Locate the cell with the specified text and output its [X, Y] center coordinate. 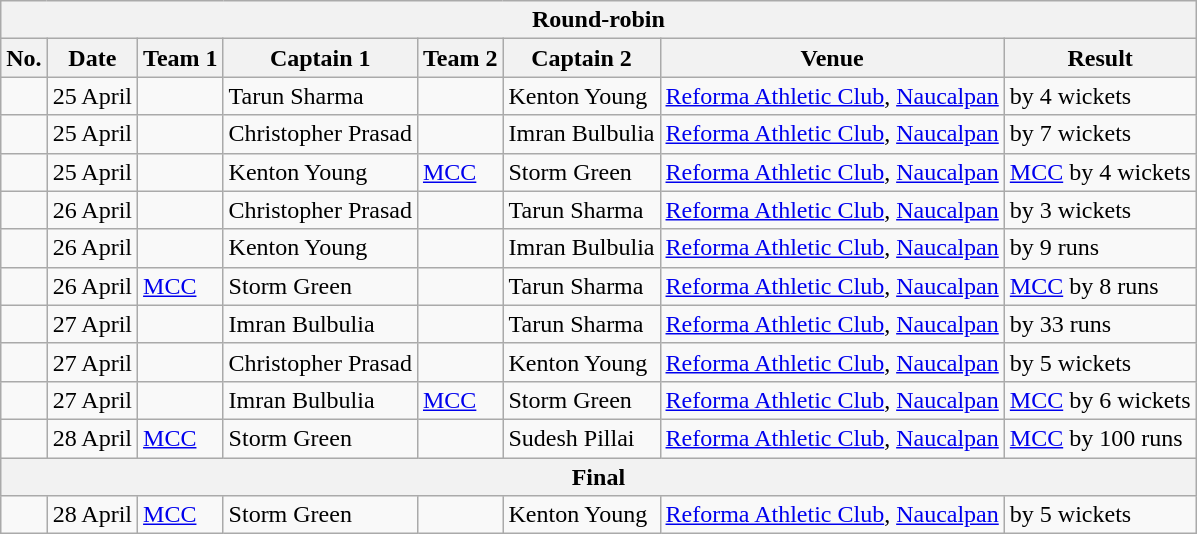
Result [1100, 58]
by 33 runs [1100, 324]
MCC by 100 runs [1100, 438]
MCC by 6 wickets [1100, 400]
by 9 runs [1100, 248]
Venue [832, 58]
by 4 wickets [1100, 96]
by 7 wickets [1100, 134]
Final [598, 477]
Date [92, 58]
Sudesh Pillai [582, 438]
Team 1 [181, 58]
Round-robin [598, 20]
Team 2 [460, 58]
MCC by 4 wickets [1100, 172]
by 3 wickets [1100, 210]
No. [24, 58]
Captain 1 [320, 58]
Captain 2 [582, 58]
MCC by 8 runs [1100, 286]
